Provide the [x, y] coordinate of the cell's center where the given text is located.  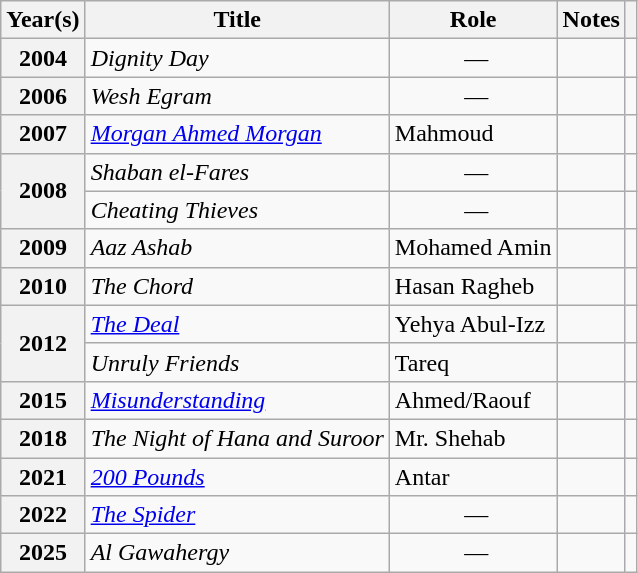
2018 [43, 438]
Antar [473, 477]
Cheating Thieves [237, 210]
Al Gawahergy [237, 553]
Mahmoud [473, 134]
Hasan Ragheb [473, 286]
2009 [43, 248]
Role [473, 20]
2021 [43, 477]
Notes [591, 20]
Year(s) [43, 20]
Morgan Ahmed Morgan [237, 134]
2015 [43, 400]
2004 [43, 58]
2012 [43, 343]
Aaz Ashab [237, 248]
Ahmed/Raouf [473, 400]
Tareq [473, 362]
The Deal [237, 324]
2025 [43, 553]
The Chord [237, 286]
Misunderstanding [237, 400]
Title [237, 20]
Yehya Abul-Izz [473, 324]
2022 [43, 515]
Dignity Day [237, 58]
Unruly Friends [237, 362]
The Night of Hana and Suroor [237, 438]
200 Pounds [237, 477]
Shaban el-Fares [237, 172]
Mr. Shehab [473, 438]
2010 [43, 286]
The Spider [237, 515]
Mohamed Amin [473, 248]
2006 [43, 96]
Wesh Egram [237, 96]
2008 [43, 191]
2007 [43, 134]
